From the cell containing the given text, extract its center point as [X, Y] coordinate. 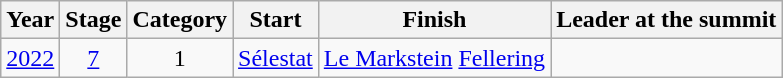
Finish [434, 20]
2022 [30, 58]
7 [94, 58]
Leader at the summit [666, 20]
Year [30, 20]
Start [276, 20]
Le Markstein Fellering [434, 58]
Category [180, 20]
Sélestat [276, 58]
Stage [94, 20]
1 [180, 58]
